Provide the (x, y) coordinate of the cell's center where the given text is located.  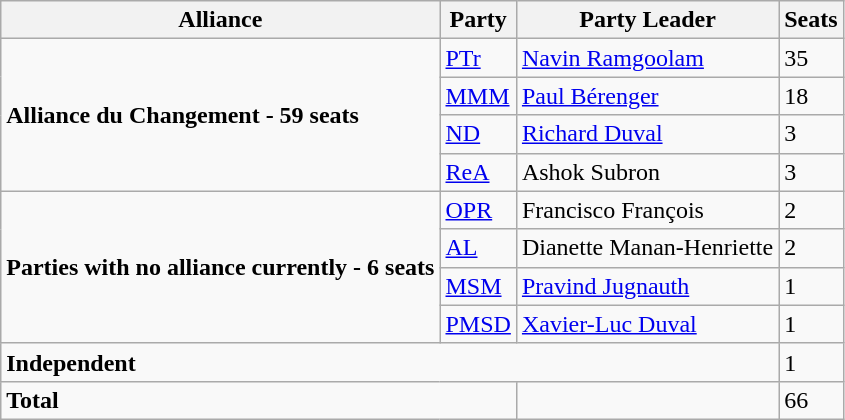
35 (811, 58)
Ashok Subron (647, 172)
Party (478, 20)
Navin Ramgoolam (647, 58)
Richard Duval (647, 134)
PMSD (478, 324)
Parties with no alliance currently - 6 seats (220, 267)
Paul Bérenger (647, 96)
MMM (478, 96)
PTr (478, 58)
Independent (390, 362)
18 (811, 96)
MSM (478, 286)
Alliance (220, 20)
Seats (811, 20)
ND (478, 134)
Francisco François (647, 210)
Pravind Jugnauth (647, 286)
ReA (478, 172)
Party Leader (647, 20)
Dianette Manan-Henriette (647, 248)
Alliance du Changement - 59 seats (220, 115)
AL (478, 248)
66 (811, 400)
Xavier-Luc Duval (647, 324)
OPR (478, 210)
Total (259, 400)
